Determine the [x, y] coordinate at the center of the cell enclosing the given text.  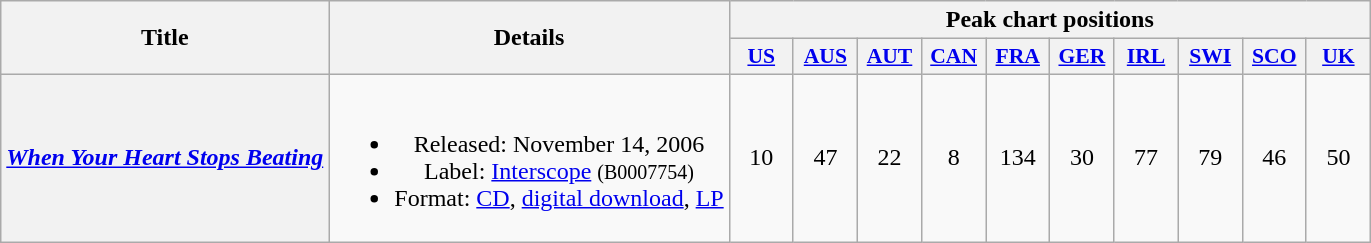
8 [954, 158]
GER [1082, 57]
US [761, 57]
22 [889, 158]
Title [165, 38]
Peak chart positions [1050, 20]
10 [761, 158]
77 [1146, 158]
AUT [889, 57]
47 [825, 158]
AUS [825, 57]
30 [1082, 158]
UK [1338, 57]
46 [1274, 158]
Details [529, 38]
FRA [1018, 57]
SCO [1274, 57]
CAN [954, 57]
Released: November 14, 2006Label: Interscope (B0007754)Format: CD, digital download, LP [529, 158]
134 [1018, 158]
79 [1210, 158]
SWI [1210, 57]
IRL [1146, 57]
50 [1338, 158]
When Your Heart Stops Beating [165, 158]
